Capture the cell that displays the provided text and extract its [X, Y] central coordinate. 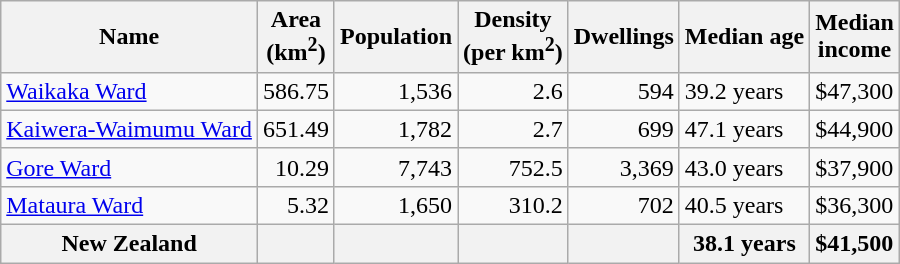
3,369 [624, 167]
1,536 [396, 91]
7,743 [396, 167]
Waikaka Ward [130, 91]
1,782 [396, 129]
$41,500 [855, 244]
Median age [744, 37]
Mataura Ward [130, 205]
10.29 [296, 167]
586.75 [296, 91]
1,650 [396, 205]
310.2 [514, 205]
39.2 years [744, 91]
$36,300 [855, 205]
5.32 [296, 205]
Name [130, 37]
702 [624, 205]
Gore Ward [130, 167]
$44,900 [855, 129]
47.1 years [744, 129]
40.5 years [744, 205]
Dwellings [624, 37]
38.1 years [744, 244]
651.49 [296, 129]
Medianincome [855, 37]
$37,900 [855, 167]
Kaiwera-Waimumu Ward [130, 129]
Density(per km2) [514, 37]
594 [624, 91]
2.7 [514, 129]
$47,300 [855, 91]
752.5 [514, 167]
New Zealand [130, 244]
43.0 years [744, 167]
Population [396, 37]
699 [624, 129]
2.6 [514, 91]
Area(km2) [296, 37]
